Find where the given text appears and provide that cell's center as [X, Y] coordinate. 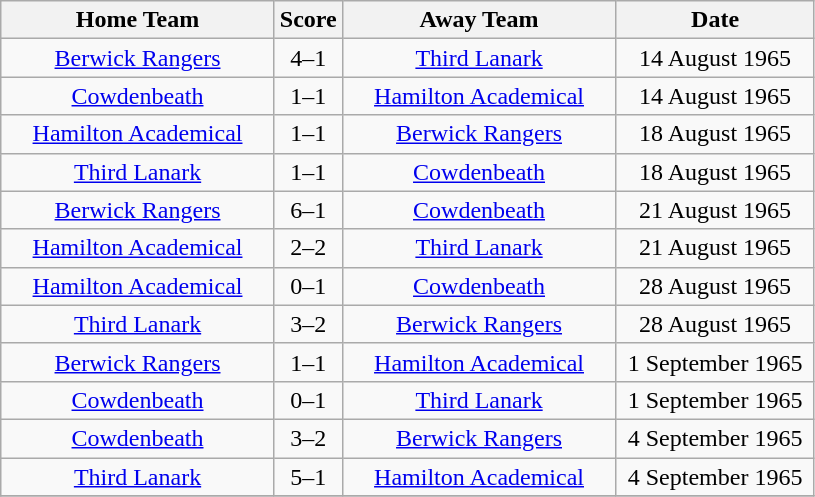
5–1 [308, 477]
Date [716, 20]
Away Team [479, 20]
4–1 [308, 58]
2–2 [308, 248]
Score [308, 20]
6–1 [308, 210]
Home Team [138, 20]
